Identify which cell holds the provided text, then report its [x, y] central coordinate. 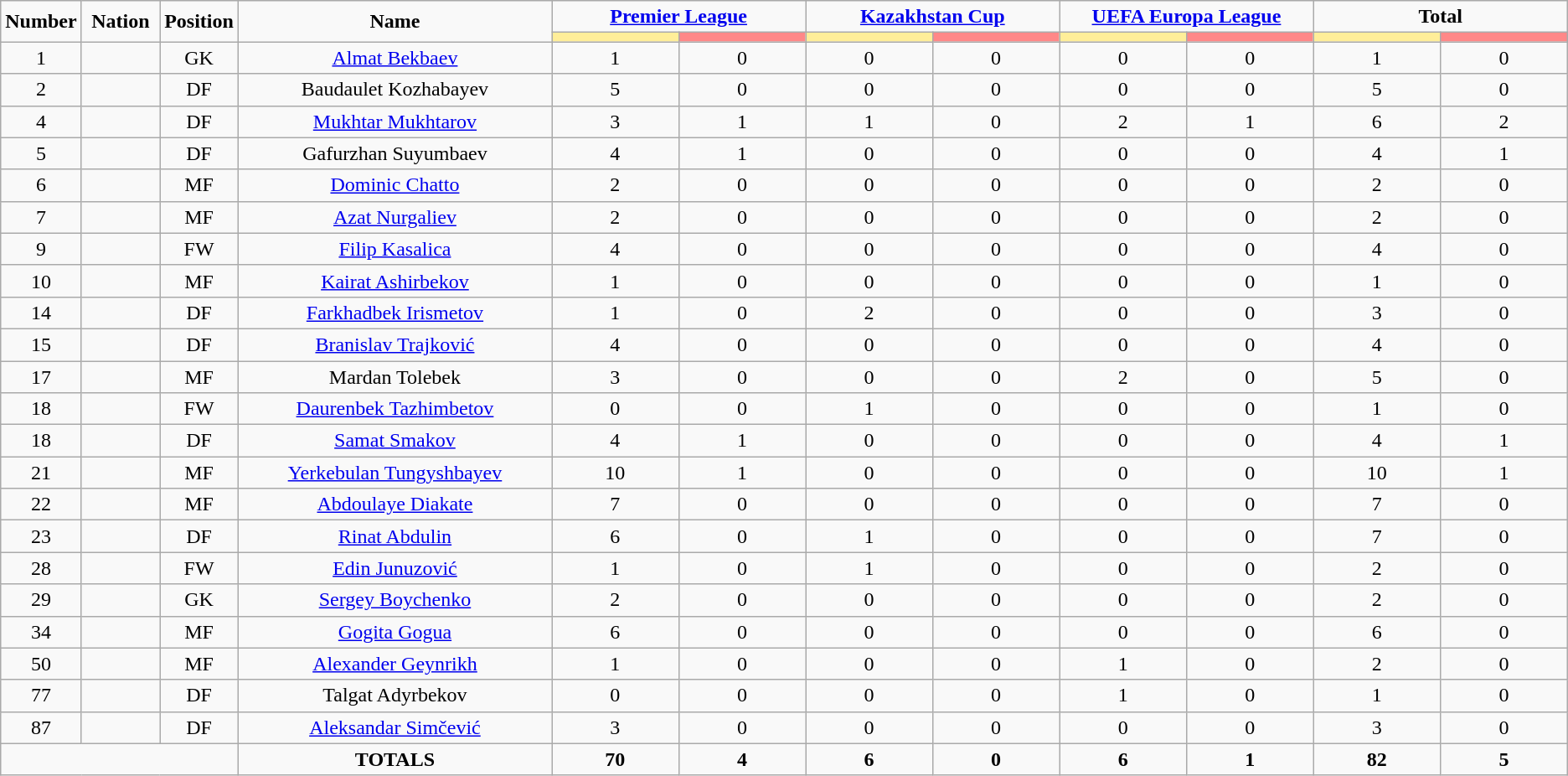
34 [41, 632]
Kairat Ashirbekov [395, 281]
28 [41, 568]
Position [199, 22]
UEFA Europa League [1186, 17]
Dominic Chatto [395, 185]
Yerkebulan Tungyshbayev [395, 473]
50 [41, 664]
Daurenbek Tazhimbetov [395, 409]
Almat Bekbaev [395, 58]
Talgat Adyrbekov [395, 696]
Azat Nurgaliev [395, 217]
Kazakhstan Cup [933, 17]
17 [41, 376]
Total [1441, 17]
Branislav Trajković [395, 344]
Nation [121, 22]
Sergey Boychenko [395, 600]
14 [41, 313]
Mukhtar Mukhtarov [395, 122]
Aleksandar Simčević [395, 727]
9 [41, 249]
Number [41, 22]
77 [41, 696]
Premier League [678, 17]
22 [41, 504]
TOTALS [395, 759]
Farkhadbek Irismetov [395, 313]
82 [1377, 759]
Abdoulaye Diakate [395, 504]
Samat Smakov [395, 441]
23 [41, 536]
87 [41, 727]
Name [395, 22]
Gafurzhan Suyumbaev [395, 153]
Mardan Tolebek [395, 376]
Rinat Abdulin [395, 536]
21 [41, 473]
Gogita Gogua [395, 632]
15 [41, 344]
Edin Junuzović [395, 568]
70 [615, 759]
Baudaulet Kozhabayev [395, 90]
Alexander Geynrikh [395, 664]
Filip Kasalica [395, 249]
29 [41, 600]
